Scan for the cell matching the given text and deliver its (X, Y) coordinate at center. 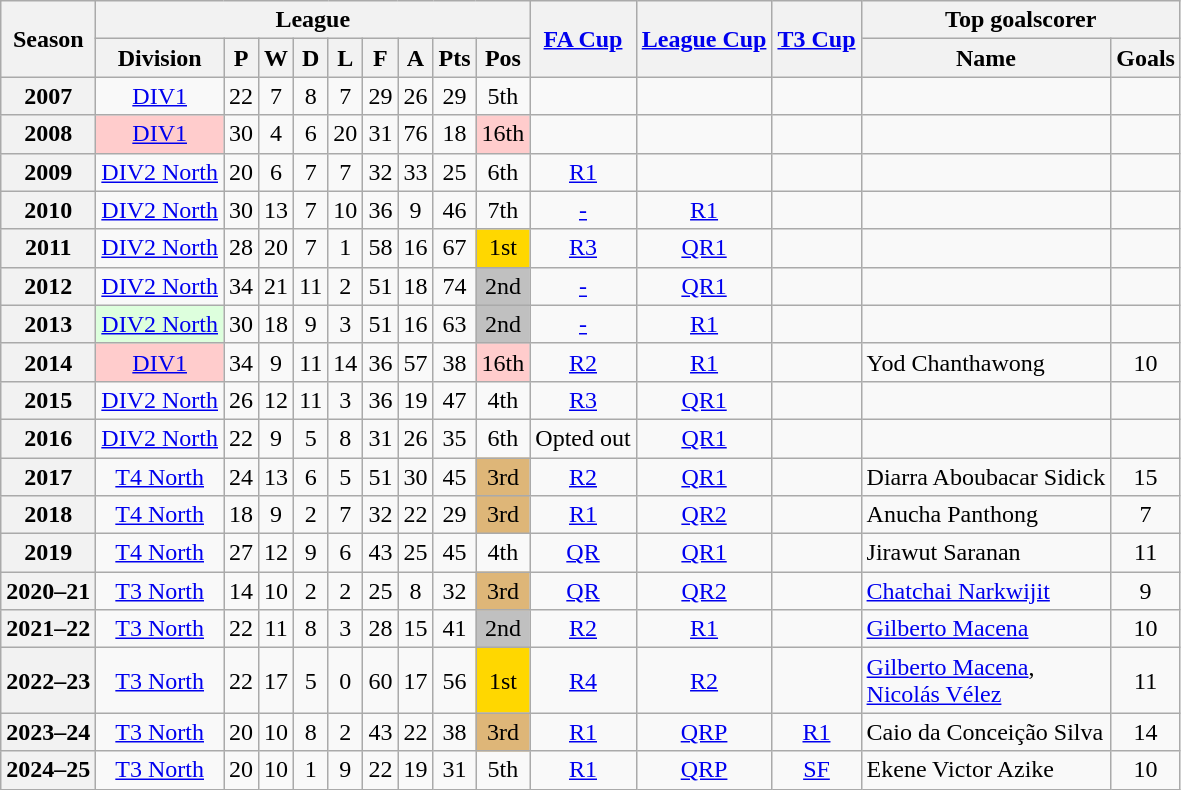
League Cup (704, 39)
74 (454, 286)
2010 (48, 210)
33 (416, 172)
Season (48, 39)
0 (346, 680)
2017 (48, 477)
58 (380, 248)
R4 (583, 680)
2008 (48, 134)
2024–25 (48, 770)
Gilberto Macena, Nicolás Vélez (986, 680)
24 (242, 477)
2007 (48, 96)
47 (454, 400)
60 (380, 680)
League (313, 20)
W (276, 58)
2013 (48, 324)
Caio da Conceição Silva (986, 732)
41 (454, 629)
FA Cup (583, 39)
Division (160, 58)
2014 (48, 362)
Yod Chanthawong (986, 362)
Pts (454, 58)
Top goalscorer (1020, 20)
2012 (48, 286)
SF (816, 770)
57 (416, 362)
67 (454, 248)
7th (503, 210)
2009 (48, 172)
Goals (1146, 58)
27 (242, 553)
35 (454, 438)
76 (416, 134)
2019 (48, 553)
T3 Cup (816, 39)
Ekene Victor Azike (986, 770)
46 (454, 210)
2020–21 (48, 591)
2016 (48, 438)
63 (454, 324)
Diarra Aboubacar Sidick (986, 477)
Name (986, 58)
2015 (48, 400)
F (380, 58)
L (346, 58)
4 (276, 134)
Pos (503, 58)
D (311, 58)
2011 (48, 248)
2021–22 (48, 629)
Jirawut Saranan (986, 553)
2023–24 (48, 732)
Gilberto Macena (986, 629)
A (416, 58)
Opted out (583, 438)
56 (454, 680)
2022–23 (48, 680)
Chatchai Narkwijit (986, 591)
P (242, 58)
21 (276, 286)
Anucha Panthong (986, 515)
2018 (48, 515)
